Provide the (x, y) coordinate of the cell's center where the given text is located.  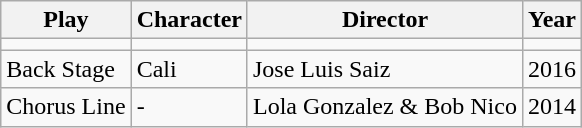
Cali (189, 69)
Chorus Line (66, 107)
Play (66, 20)
Back Stage (66, 69)
2014 (552, 107)
Year (552, 20)
- (189, 107)
Jose Luis Saiz (384, 69)
Character (189, 20)
Lola Gonzalez & Bob Nico (384, 107)
2016 (552, 69)
Director (384, 20)
